Capture the cell that displays the provided text and extract its [x, y] central coordinate. 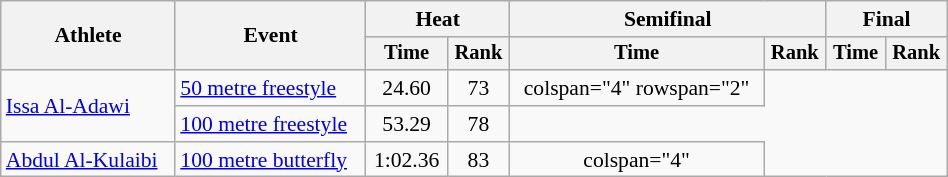
24.60 [406, 88]
73 [478, 88]
78 [478, 124]
Event [270, 36]
Semifinal [667, 19]
Final [886, 19]
Heat [438, 19]
Athlete [88, 36]
colspan="4" rowspan="2" [636, 88]
Issa Al-Adawi [88, 106]
100 metre freestyle [270, 124]
53.29 [406, 124]
50 metre freestyle [270, 88]
